Return (x, y) of the center of cell containing provided text 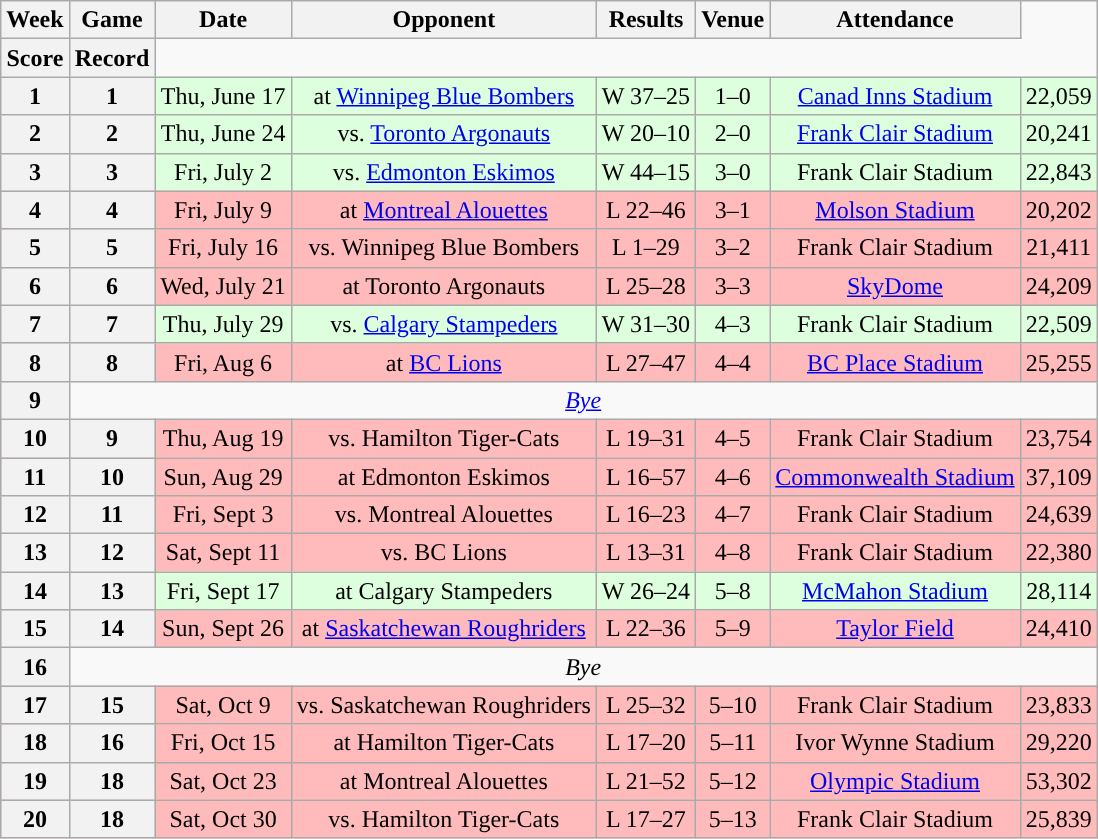
3–1 (733, 210)
22,380 (1058, 553)
4–7 (733, 515)
Results (646, 20)
L 25–32 (646, 705)
vs. Edmonton Eskimos (444, 172)
3–0 (733, 172)
Fri, Sept 17 (223, 591)
29,220 (1058, 743)
L 21–52 (646, 781)
53,302 (1058, 781)
W 26–24 (646, 591)
at Toronto Argonauts (444, 286)
at Winnipeg Blue Bombers (444, 96)
vs. Calgary Stampeders (444, 324)
Molson Stadium (895, 210)
Thu, June 17 (223, 96)
Sat, Oct 30 (223, 819)
4–5 (733, 438)
W 44–15 (646, 172)
L 1–29 (646, 248)
Fri, July 9 (223, 210)
L 16–23 (646, 515)
Game (112, 20)
20,241 (1058, 134)
Score (35, 58)
vs. Montreal Alouettes (444, 515)
22,059 (1058, 96)
Fri, Aug 6 (223, 362)
25,839 (1058, 819)
3–3 (733, 286)
17 (35, 705)
2–0 (733, 134)
24,209 (1058, 286)
Sun, Sept 26 (223, 629)
McMahon Stadium (895, 591)
Fri, Oct 15 (223, 743)
Thu, Aug 19 (223, 438)
3–2 (733, 248)
vs. Toronto Argonauts (444, 134)
19 (35, 781)
L 22–46 (646, 210)
21,411 (1058, 248)
Week (35, 20)
Sun, Aug 29 (223, 477)
at Saskatchewan Roughriders (444, 629)
Opponent (444, 20)
L 27–47 (646, 362)
25,255 (1058, 362)
20 (35, 819)
Sat, Oct 23 (223, 781)
Ivor Wynne Stadium (895, 743)
5–11 (733, 743)
4–6 (733, 477)
20,202 (1058, 210)
37,109 (1058, 477)
at Calgary Stampeders (444, 591)
Thu, July 29 (223, 324)
BC Place Stadium (895, 362)
Taylor Field (895, 629)
L 22–36 (646, 629)
Sat, Sept 11 (223, 553)
5–9 (733, 629)
Thu, June 24 (223, 134)
Olympic Stadium (895, 781)
4–3 (733, 324)
L 19–31 (646, 438)
L 25–28 (646, 286)
5–12 (733, 781)
Wed, July 21 (223, 286)
L 17–27 (646, 819)
Fri, Sept 3 (223, 515)
vs. Winnipeg Blue Bombers (444, 248)
22,843 (1058, 172)
Record (112, 58)
23,754 (1058, 438)
vs. Saskatchewan Roughriders (444, 705)
1–0 (733, 96)
Fri, July 2 (223, 172)
24,639 (1058, 515)
at BC Lions (444, 362)
5–13 (733, 819)
Commonwealth Stadium (895, 477)
24,410 (1058, 629)
W 31–30 (646, 324)
Fri, July 16 (223, 248)
22,509 (1058, 324)
Date (223, 20)
at Hamilton Tiger-Cats (444, 743)
L 17–20 (646, 743)
23,833 (1058, 705)
W 20–10 (646, 134)
5–10 (733, 705)
SkyDome (895, 286)
Venue (733, 20)
4–4 (733, 362)
28,114 (1058, 591)
W 37–25 (646, 96)
Canad Inns Stadium (895, 96)
L 13–31 (646, 553)
vs. BC Lions (444, 553)
5–8 (733, 591)
L 16–57 (646, 477)
at Edmonton Eskimos (444, 477)
Sat, Oct 9 (223, 705)
4–8 (733, 553)
Attendance (895, 20)
